Pinpoint the cell where the given text exists, returning its [x, y] midpoint coordinate. 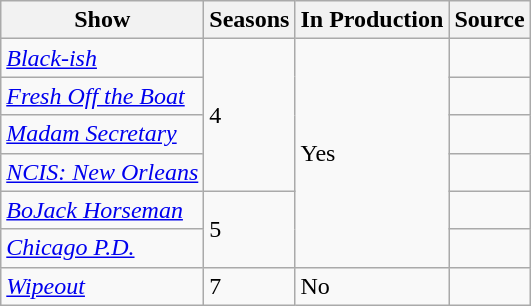
Source [490, 20]
NCIS: New Orleans [102, 172]
In Production [372, 20]
BoJack Horseman [102, 210]
Madam Secretary [102, 134]
4 [250, 115]
7 [250, 286]
No [372, 286]
Fresh Off the Boat [102, 96]
Show [102, 20]
Wipeout [102, 286]
Black-ish [102, 58]
5 [250, 229]
Seasons [250, 20]
Chicago P.D. [102, 248]
Yes [372, 153]
